Locate the cell with the specified text and output its [x, y] center coordinate. 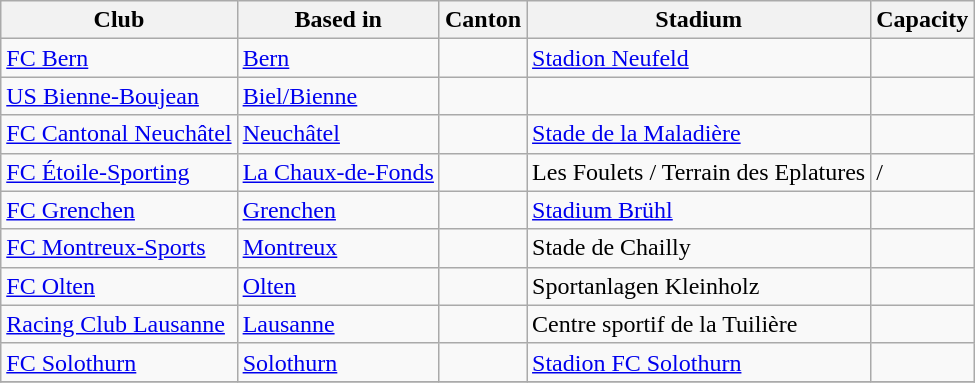
/ [922, 172]
La Chaux-de-Fonds [338, 172]
Centre sportif de la Tuilière [699, 324]
Club [119, 20]
Sportanlagen Kleinholz [699, 286]
Canton [482, 20]
Les Foulets / Terrain des Eplatures [699, 172]
FC Bern [119, 58]
Stadion Neufeld [699, 58]
US Bienne-Boujean [119, 96]
Stadium Brühl [699, 210]
Stadium [699, 20]
Bern [338, 58]
Montreux [338, 248]
FC Étoile-Sporting [119, 172]
FC Cantonal Neuchâtel [119, 134]
Capacity [922, 20]
FC Montreux-Sports [119, 248]
Solothurn [338, 362]
Based in [338, 20]
Racing Club Lausanne [119, 324]
Neuchâtel [338, 134]
Biel/Bienne [338, 96]
FC Olten [119, 286]
FC Solothurn [119, 362]
Lausanne [338, 324]
FC Grenchen [119, 210]
Olten [338, 286]
Grenchen [338, 210]
Stade de Chailly [699, 248]
Stade de la Maladière [699, 134]
Stadion FC Solothurn [699, 362]
